Capture the cell that displays the provided text and extract its (x, y) central coordinate. 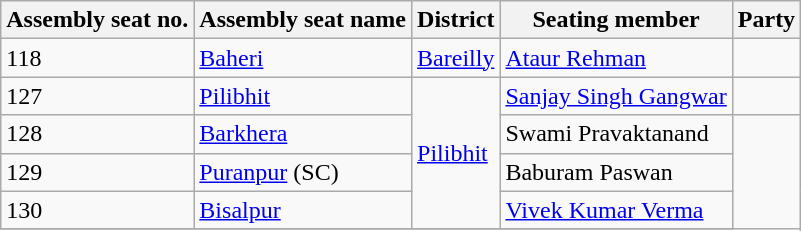
Puranpur (SC) (303, 172)
Assembly seat name (303, 20)
Bareilly (456, 58)
118 (98, 58)
130 (98, 210)
128 (98, 134)
Swami Pravaktanand (616, 134)
Vivek Kumar Verma (616, 210)
Bisalpur (303, 210)
Sanjay Singh Gangwar (616, 96)
127 (98, 96)
Assembly seat no. (98, 20)
Party (766, 20)
Baheri (303, 58)
Ataur Rehman (616, 58)
District (456, 20)
129 (98, 172)
Barkhera (303, 134)
Baburam Paswan (616, 172)
Seating member (616, 20)
